For the text-containing cell, return its midpoint in [x, y] coordinate format. 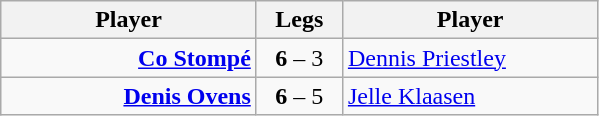
Co Stompé [129, 58]
Jelle Klaasen [470, 96]
Denis Ovens [129, 96]
Legs [299, 20]
Dennis Priestley [470, 58]
6 – 5 [299, 96]
6 – 3 [299, 58]
